Search for the cell housing the specified text and yield its [X, Y] center coordinate. 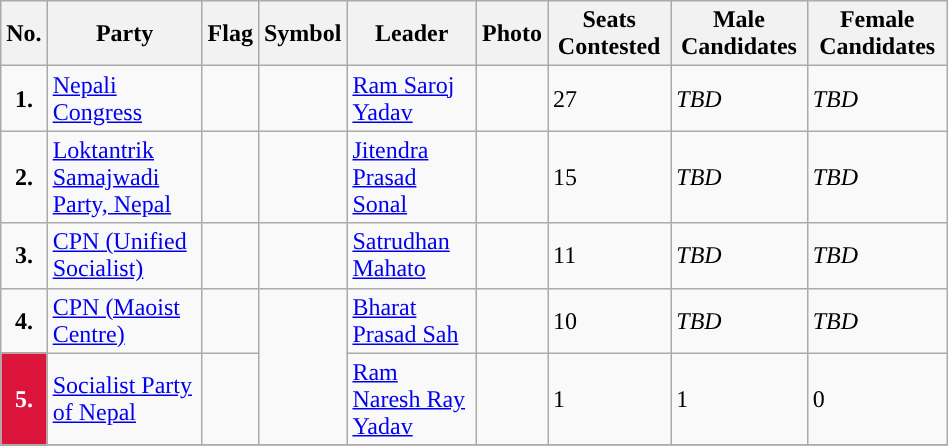
Satrudhan Mahato [412, 256]
Female Candidates [877, 34]
Bharat Prasad Sah [412, 320]
Nepali Congress [124, 98]
Male Candidates [739, 34]
10 [610, 320]
11 [610, 256]
5. [24, 399]
15 [610, 177]
CPN (Maoist Centre) [124, 320]
2. [24, 177]
Symbol [302, 34]
Ram Naresh Ray Yadav [412, 399]
0 [877, 399]
Ram Saroj Yadav [412, 98]
Socialist Party of Nepal [124, 399]
4. [24, 320]
CPN (Unified Socialist) [124, 256]
Flag [230, 34]
No. [24, 34]
Party [124, 34]
Leader [412, 34]
Loktantrik Samajwadi Party, Nepal [124, 177]
3. [24, 256]
Seats Contested [610, 34]
Photo [512, 34]
27 [610, 98]
1. [24, 98]
Jitendra Prasad Sonal [412, 177]
